Search for the cell housing the specified text and yield its [x, y] center coordinate. 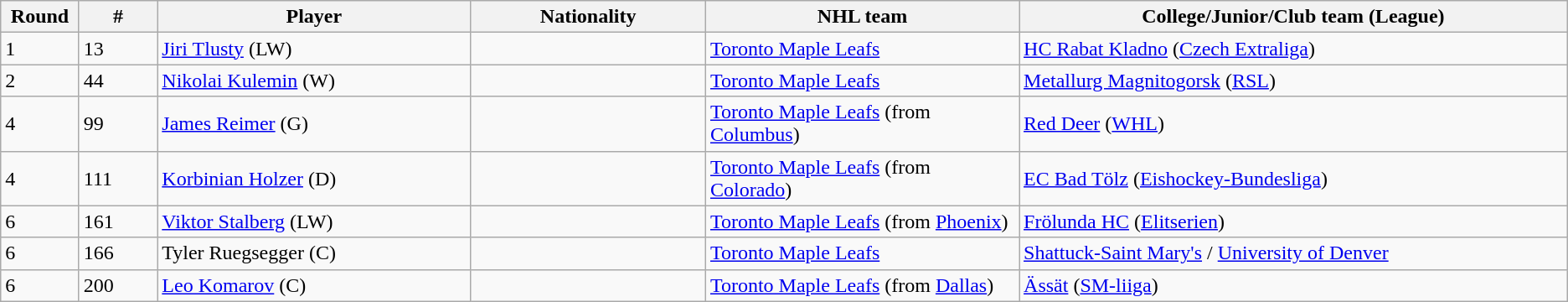
Tyler Ruegsegger (C) [314, 253]
Jiri Tlusty (LW) [314, 49]
200 [118, 285]
44 [118, 81]
Toronto Maple Leafs (from Colorado) [862, 178]
166 [118, 253]
Nationality [588, 17]
Korbinian Holzer (D) [314, 178]
Shattuck-Saint Mary's / University of Denver [1293, 253]
# [118, 17]
Frölunda HC (Elitserien) [1293, 221]
Toronto Maple Leafs (from Columbus) [862, 124]
EC Bad Tölz (Eishockey-Bundesliga) [1293, 178]
99 [118, 124]
Nikolai Kulemin (W) [314, 81]
Metallurg Magnitogorsk (RSL) [1293, 81]
HC Rabat Kladno (Czech Extraliga) [1293, 49]
NHL team [862, 17]
Leo Komarov (C) [314, 285]
Toronto Maple Leafs (from Dallas) [862, 285]
2 [40, 81]
Ässät (SM-liiga) [1293, 285]
Round [40, 17]
College/Junior/Club team (League) [1293, 17]
Red Deer (WHL) [1293, 124]
James Reimer (G) [314, 124]
111 [118, 178]
Toronto Maple Leafs (from Phoenix) [862, 221]
Viktor Stalberg (LW) [314, 221]
13 [118, 49]
161 [118, 221]
Player [314, 17]
1 [40, 49]
